Find where the given text appears and provide that cell's center as (X, Y) coordinate. 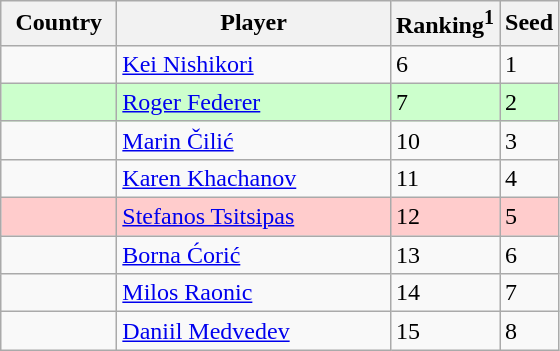
11 (444, 178)
12 (444, 217)
Daniil Medvedev (254, 331)
1 (530, 64)
3 (530, 140)
Player (254, 24)
Seed (530, 24)
8 (530, 331)
Karen Khachanov (254, 178)
Borna Ćorić (254, 255)
Ranking1 (444, 24)
10 (444, 140)
15 (444, 331)
2 (530, 102)
Milos Raonic (254, 293)
14 (444, 293)
Country (59, 24)
5 (530, 217)
13 (444, 255)
Stefanos Tsitsipas (254, 217)
Roger Federer (254, 102)
4 (530, 178)
Kei Nishikori (254, 64)
Marin Čilić (254, 140)
